Search for the cell housing the specified text and yield its (X, Y) center coordinate. 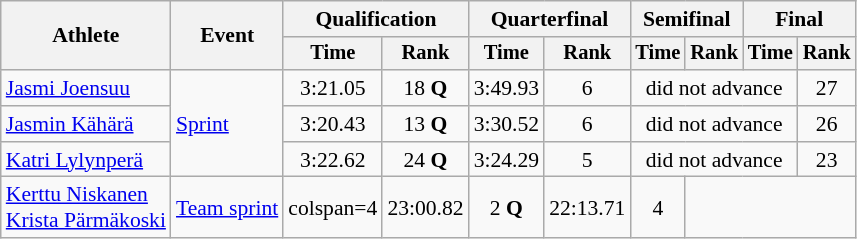
4 (658, 208)
2 Q (506, 208)
Athlete (86, 36)
Final (799, 19)
Katri Lylynperä (86, 160)
18 Q (425, 88)
Jasmin Kähärä (86, 124)
Sprint (227, 124)
5 (587, 160)
23 (827, 160)
3:21.05 (332, 88)
23:00.82 (425, 208)
3:20.43 (332, 124)
Team sprint (227, 208)
26 (827, 124)
27 (827, 88)
Kerttu NiskanenKrista Pärmäkoski (86, 208)
colspan=4 (332, 208)
3:30.52 (506, 124)
Qualification (376, 19)
3:49.93 (506, 88)
Quarterfinal (550, 19)
Semifinal (686, 19)
22:13.71 (587, 208)
24 Q (425, 160)
3:22.62 (332, 160)
Event (227, 36)
13 Q (425, 124)
Jasmi Joensuu (86, 88)
3:24.29 (506, 160)
